Scan for the cell matching the given text and deliver its [x, y] coordinate at center. 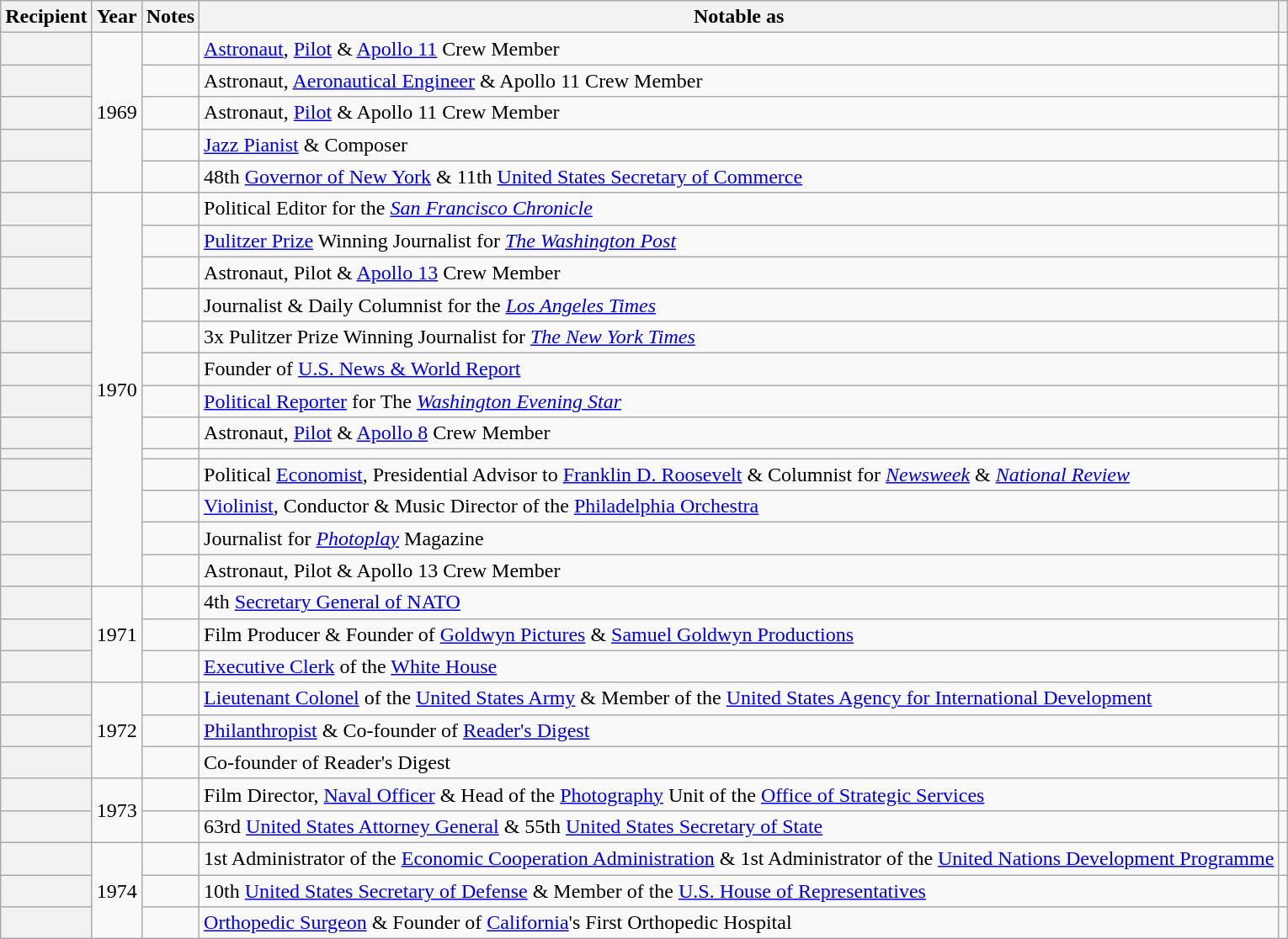
Political Reporter for The Washington Evening Star [739, 401]
Lieutenant Colonel of the United States Army & Member of the United States Agency for International Development [739, 698]
10th United States Secretary of Defense & Member of the U.S. House of Representatives [739, 891]
Orthopedic Surgeon & Founder of California's First Orthopedic Hospital [739, 923]
3x Pulitzer Prize Winning Journalist for The New York Times [739, 337]
Violinist, Conductor & Music Director of the Philadelphia Orchestra [739, 507]
Film Director, Naval Officer & Head of the Photography Unit of the Office of Strategic Services [739, 794]
63rd United States Attorney General & 55th United States Secretary of State [739, 826]
Political Editor for the San Francisco Chronicle [739, 209]
Founder of U.S. News & World Report [739, 369]
1974 [116, 890]
Philanthropist & Co-founder of Reader's Digest [739, 730]
Recipient [46, 17]
1970 [116, 390]
Jazz Pianist & Composer [739, 145]
Political Economist, Presidential Advisor to Franklin D. Roosevelt & Columnist for Newsweek & National Review [739, 475]
1969 [116, 113]
1972 [116, 730]
Executive Clerk of the White House [739, 666]
Astronaut, Aeronautical Engineer & Apollo 11 Crew Member [739, 81]
Notable as [739, 17]
Journalist & Daily Columnist for the Los Angeles Times [739, 305]
Journalist for Photoplay Magazine [739, 538]
4th Secretary General of NATO [739, 602]
Pulitzer Prize Winning Journalist for The Washington Post [739, 241]
Notes [170, 17]
1973 [116, 810]
Co-founder of Reader's Digest [739, 762]
1971 [116, 634]
Astronaut, Pilot & Apollo 8 Crew Member [739, 433]
Film Producer & Founder of Goldwyn Pictures & Samuel Goldwyn Productions [739, 634]
Year [116, 17]
48th Governor of New York & 11th United States Secretary of Commerce [739, 177]
1st Administrator of the Economic Cooperation Administration & 1st Administrator of the United Nations Development Programme [739, 858]
